Determine the (x, y) coordinate at the center of the cell enclosing the given text.  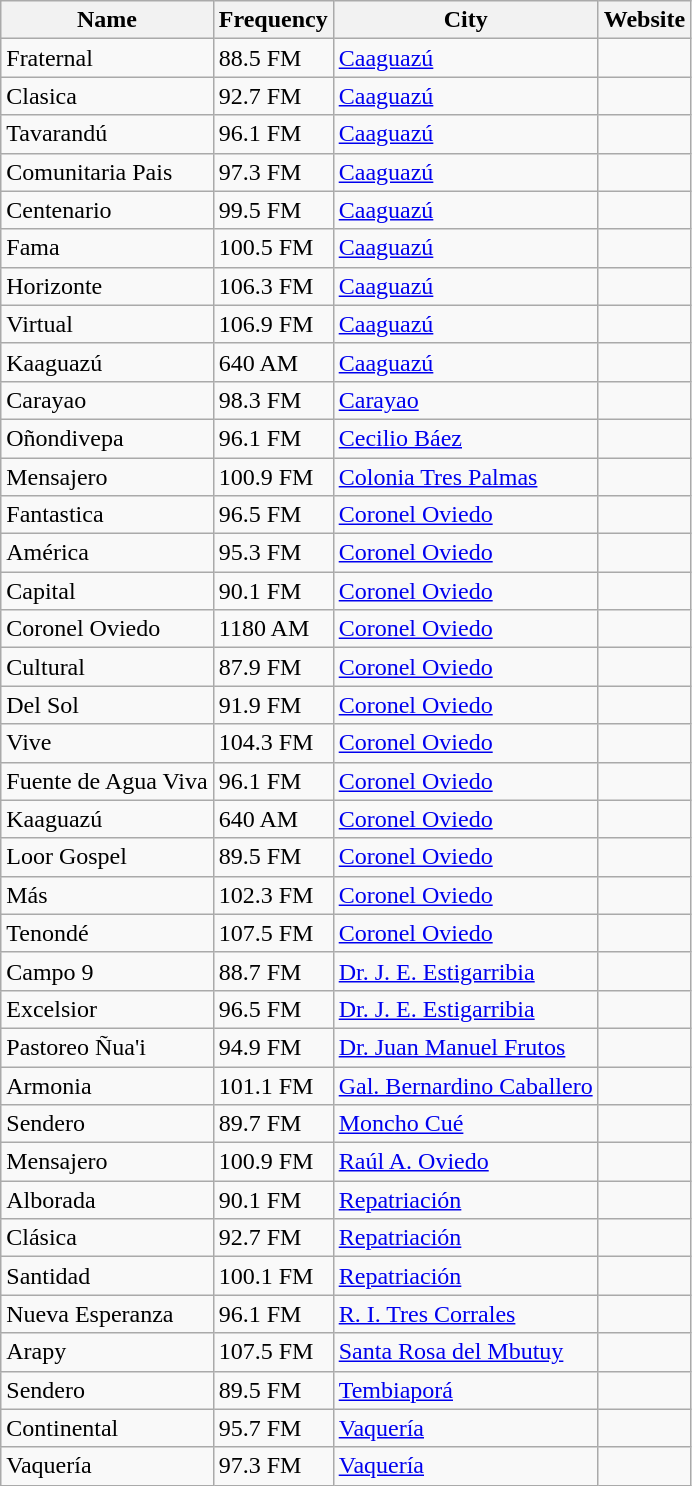
Más (107, 895)
100.5 FM (273, 248)
Frequency (273, 20)
Campo 9 (107, 971)
Tavarandú (107, 134)
Fraternal (107, 58)
Excelsior (107, 1009)
95.3 FM (273, 553)
91.9 FM (273, 705)
89.7 FM (273, 1124)
Colonia Tres Palmas (466, 477)
102.3 FM (273, 895)
Fantastica (107, 515)
Raúl A. Oviedo (466, 1162)
Gal. Bernardino Caballero (466, 1085)
1180 AM (273, 629)
Alborada (107, 1200)
100.1 FM (273, 1276)
104.3 FM (273, 743)
94.9 FM (273, 1047)
Horizonte (107, 286)
106.9 FM (273, 324)
Santidad (107, 1276)
106.3 FM (273, 286)
Virtual (107, 324)
Continental (107, 1428)
Tembiaporá (466, 1390)
88.7 FM (273, 971)
101.1 FM (273, 1085)
Clásica (107, 1238)
Cecilio Báez (466, 438)
87.9 FM (273, 667)
95.7 FM (273, 1428)
Vive (107, 743)
Capital (107, 591)
R. I. Tres Corrales (466, 1314)
Dr. Juan Manuel Frutos (466, 1047)
Website (644, 20)
América (107, 553)
Oñondivepa (107, 438)
Name (107, 20)
Clasica (107, 96)
City (466, 20)
88.5 FM (273, 58)
Centenario (107, 210)
Cultural (107, 667)
Moncho Cué (466, 1124)
Tenondé (107, 933)
Nueva Esperanza (107, 1314)
Armonia (107, 1085)
98.3 FM (273, 400)
Santa Rosa del Mbutuy (466, 1352)
Fama (107, 248)
Comunitaria Pais (107, 172)
Pastoreo Ñua'i (107, 1047)
Arapy (107, 1352)
99.5 FM (273, 210)
Loor Gospel (107, 857)
Fuente de Agua Viva (107, 781)
Del Sol (107, 705)
